Output the (X, Y) coordinate of the center of the cell containing the given text.  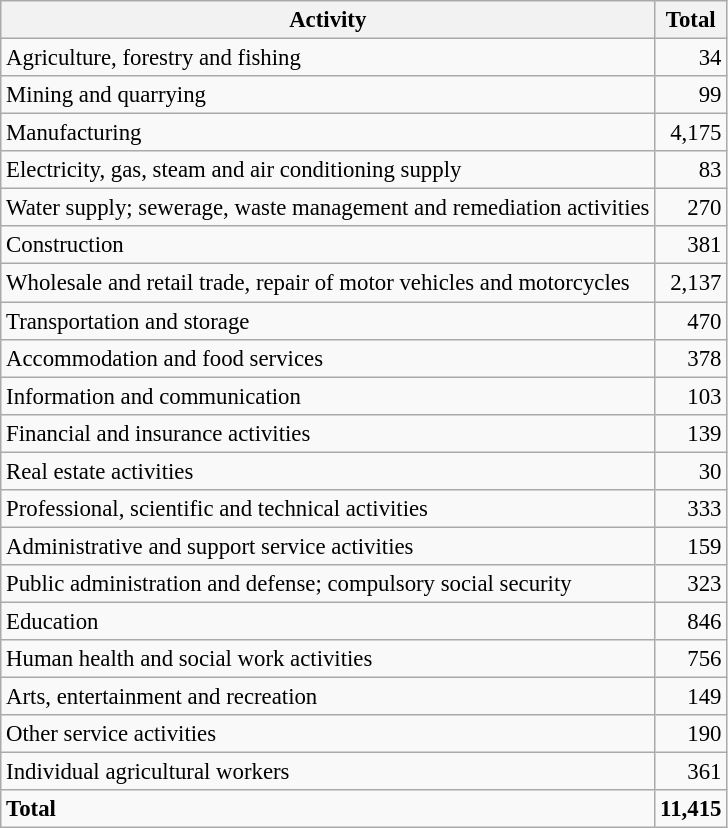
470 (691, 321)
Administrative and support service activities (328, 546)
4,175 (691, 133)
149 (691, 697)
Education (328, 621)
Arts, entertainment and recreation (328, 697)
Individual agricultural workers (328, 772)
103 (691, 396)
Construction (328, 245)
846 (691, 621)
Water supply; sewerage, waste management and remediation activities (328, 208)
Electricity, gas, steam and air conditioning supply (328, 170)
Mining and quarrying (328, 95)
11,415 (691, 809)
323 (691, 584)
361 (691, 772)
Activity (328, 20)
34 (691, 58)
30 (691, 471)
756 (691, 659)
Accommodation and food services (328, 358)
99 (691, 95)
Financial and insurance activities (328, 433)
Agriculture, forestry and fishing (328, 58)
Transportation and storage (328, 321)
381 (691, 245)
Human health and social work activities (328, 659)
Other service activities (328, 734)
190 (691, 734)
Professional, scientific and technical activities (328, 509)
333 (691, 509)
Manufacturing (328, 133)
2,137 (691, 283)
Public administration and defense; compulsory social security (328, 584)
Wholesale and retail trade, repair of motor vehicles and motorcycles (328, 283)
139 (691, 433)
Real estate activities (328, 471)
Information and communication (328, 396)
83 (691, 170)
270 (691, 208)
159 (691, 546)
378 (691, 358)
